Output the [X, Y] coordinate of the center of the cell containing the given text.  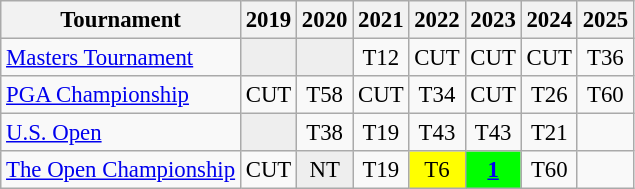
The Open Championship [121, 170]
2024 [549, 20]
NT [325, 170]
2025 [605, 20]
T21 [549, 133]
T26 [549, 95]
T36 [605, 58]
2020 [325, 20]
T12 [381, 58]
2023 [493, 20]
T6 [437, 170]
T38 [325, 133]
U.S. Open [121, 133]
2021 [381, 20]
T34 [437, 95]
PGA Championship [121, 95]
1 [493, 170]
Tournament [121, 20]
T58 [325, 95]
2022 [437, 20]
2019 [268, 20]
Masters Tournament [121, 58]
